Return the (X, Y) coordinate for the center point of the cell that contains the specified text.  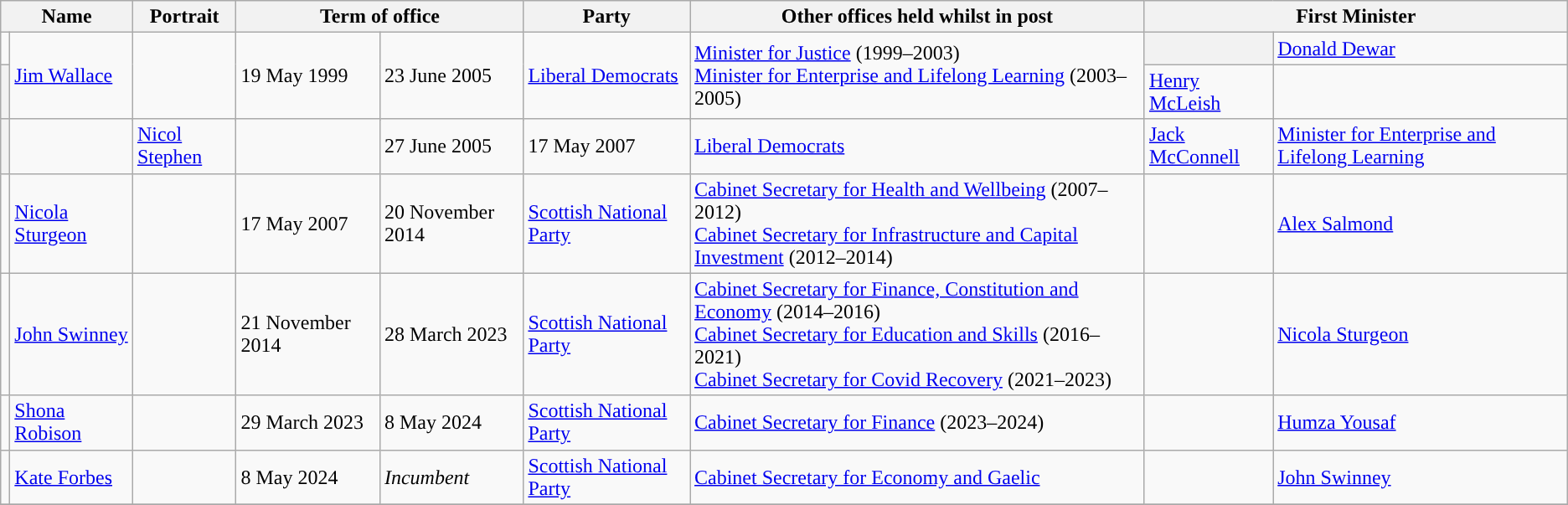
Kate Forbes (72, 477)
19 May 1999 (308, 75)
Name (67, 17)
20 November 2014 (451, 223)
Jack McConnell (1208, 146)
Cabinet Secretary for Finance (2023–2024) (918, 422)
Term of office (380, 17)
Alex Salmond (1421, 223)
Portrait (184, 17)
Cabinet Secretary for Economy and Gaelic (918, 477)
Incumbent (451, 477)
Party (606, 17)
Other offices held whilst in post (918, 17)
Minister for Justice (1999–2003)Minister for Enterprise and Lifelong Learning (2003–2005) (918, 75)
28 March 2023 (451, 334)
23 June 2005 (451, 75)
First Minister (1355, 17)
Humza Yousaf (1421, 422)
Donald Dewar (1421, 49)
Minister for Enterprise and Lifelong Learning (1421, 146)
Henry McLeish (1208, 92)
Nicol Stephen (184, 146)
Jim Wallace (72, 75)
Shona Robison (72, 422)
Cabinet Secretary for Health and Wellbeing (2007–2012)Cabinet Secretary for Infrastructure and Capital Investment (2012–2014) (918, 223)
21 November 2014 (308, 334)
29 March 2023 (308, 422)
27 June 2005 (451, 146)
